Determine the [x, y] coordinate at the center of the cell enclosing the given text.  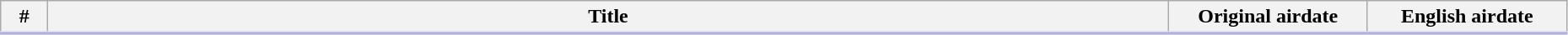
# [24, 17]
Original airdate [1268, 17]
English airdate [1467, 17]
Title [608, 17]
